Locate the cell with the specified text and output its [X, Y] center coordinate. 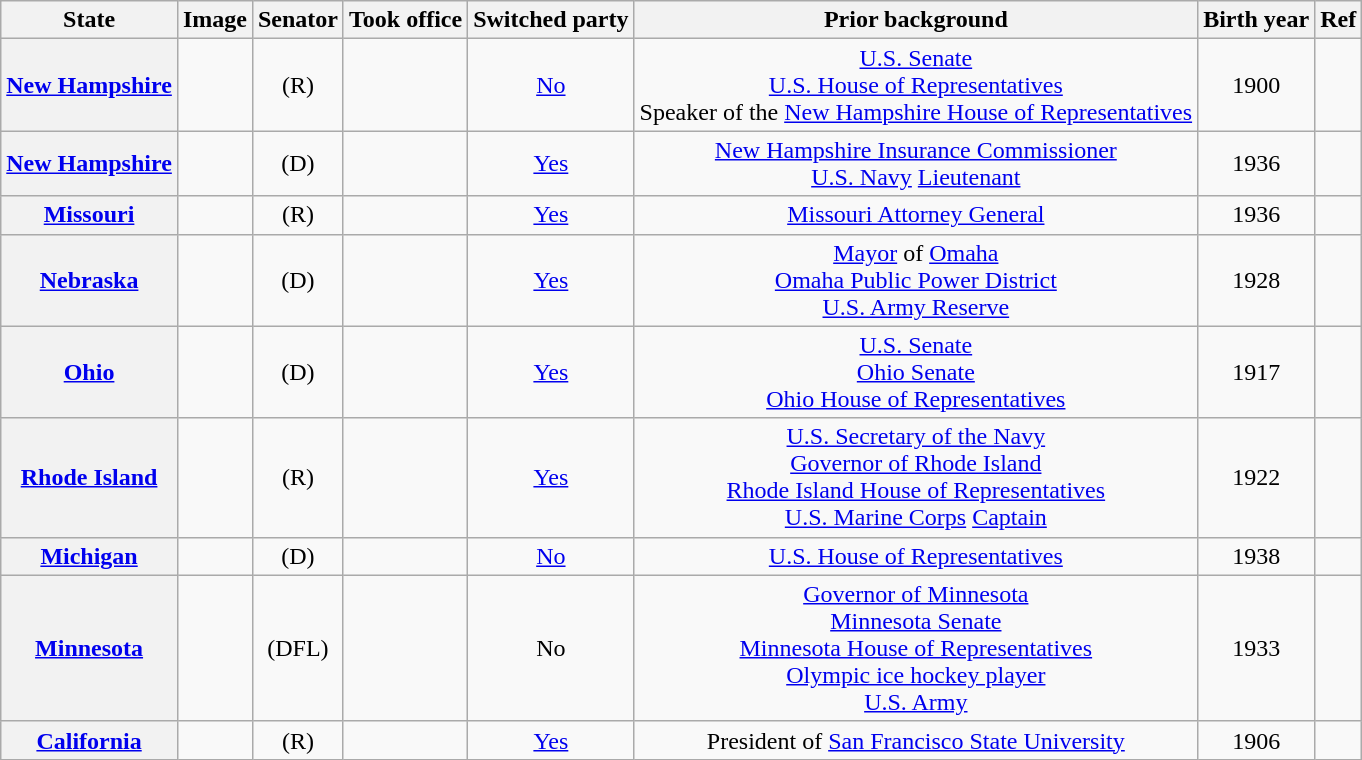
Rhode Island [90, 478]
Senator [298, 20]
U.S. House of Representatives [916, 556]
1906 [1256, 740]
Birth year [1256, 20]
(DFL) [298, 648]
Governor of MinnesotaMinnesota SenateMinnesota House of RepresentativesOlympic ice hockey playerU.S. Army [916, 648]
Took office [405, 20]
Nebraska [90, 280]
California [90, 740]
U.S. Secretary of the NavyGovernor of Rhode IslandRhode Island House of RepresentativesU.S. Marine Corps Captain [916, 478]
Missouri Attorney General [916, 215]
Minnesota [90, 648]
Image [214, 20]
President of San Francisco State University [916, 740]
U.S. SenateOhio SenateOhio House of Representatives [916, 372]
1933 [1256, 648]
Switched party [551, 20]
Ohio [90, 372]
1917 [1256, 372]
1900 [1256, 85]
1928 [1256, 280]
Michigan [90, 556]
Prior background [916, 20]
Missouri [90, 215]
U.S. SenateU.S. House of RepresentativesSpeaker of the New Hampshire House of Representatives [916, 85]
New Hampshire Insurance CommissionerU.S. Navy Lieutenant [916, 164]
Mayor of OmahaOmaha Public Power DistrictU.S. Army Reserve [916, 280]
1938 [1256, 556]
1922 [1256, 478]
Ref [1338, 20]
State [90, 20]
